Pinpoint the cell where the given text exists, returning its [x, y] midpoint coordinate. 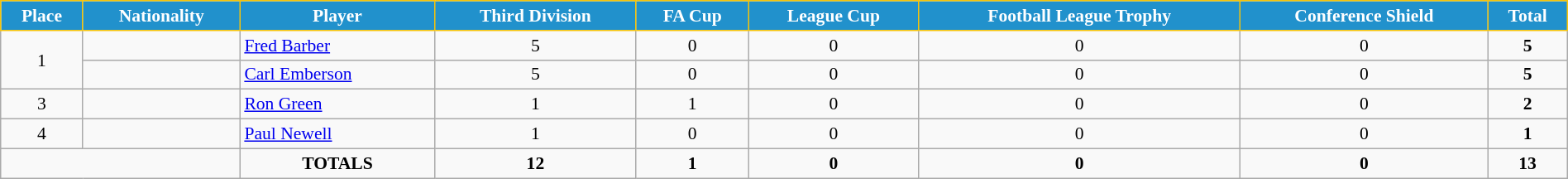
3 [41, 104]
Total [1527, 16]
Fred Barber [337, 46]
12 [536, 163]
4 [41, 134]
13 [1527, 163]
2 [1527, 104]
FA Cup [692, 16]
TOTALS [337, 163]
Carl Emberson [337, 75]
Paul Newell [337, 134]
Place [41, 16]
Nationality [161, 16]
League Cup [834, 16]
Football League Trophy [1078, 16]
Player [337, 16]
Conference Shield [1365, 16]
Third Division [536, 16]
Ron Green [337, 104]
